Scan for the cell matching the given text and deliver its [x, y] coordinate at center. 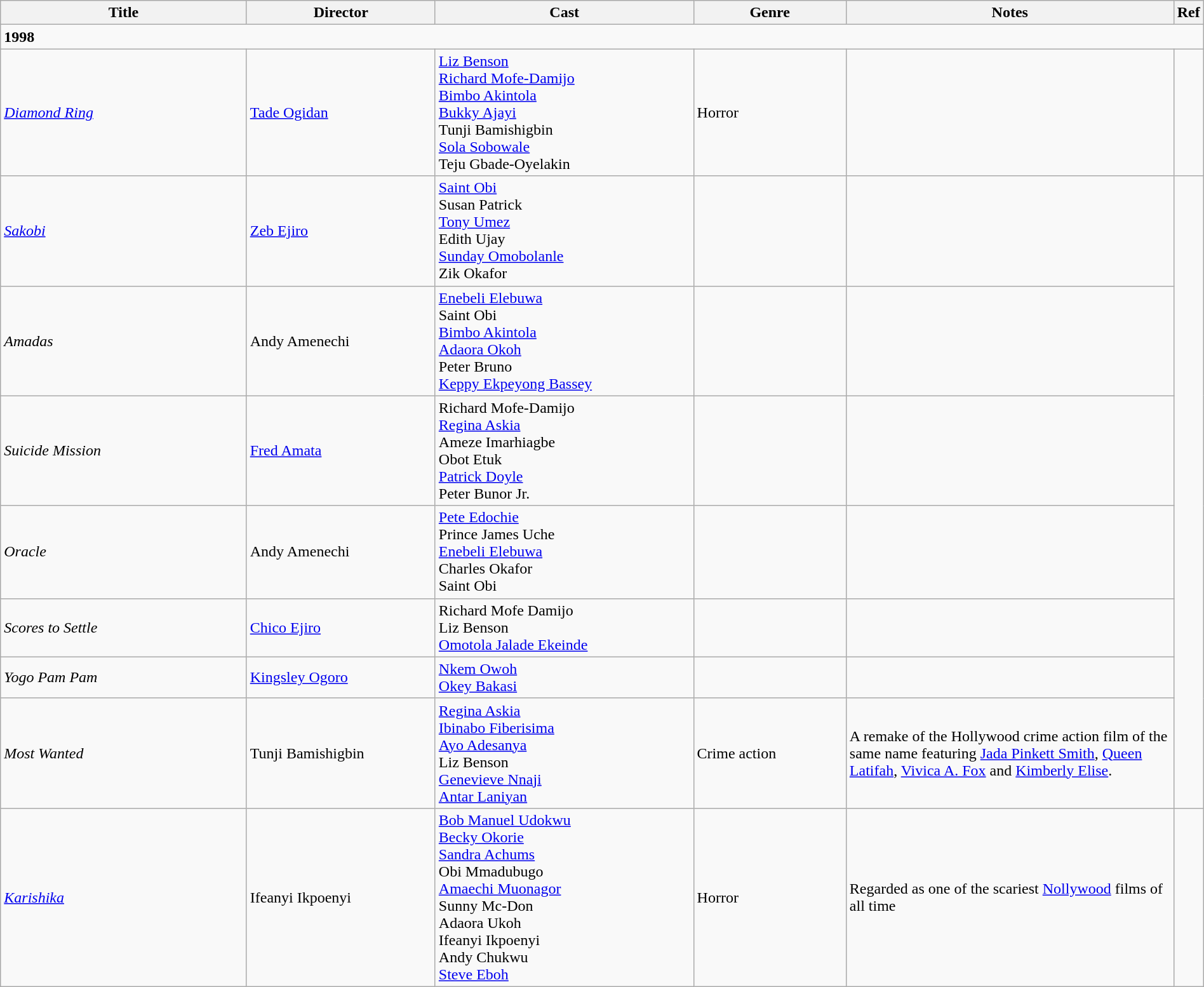
Regina AskiaIbinabo FiberisimaAyo AdesanyaLiz BensonGenevieve NnajiAntar Laniyan [564, 753]
Pete EdochiePrince James UcheEnebeli ElebuwaCharles OkaforSaint Obi [564, 552]
Diamond Ring [123, 112]
Nkem OwohOkey Bakasi [564, 677]
Director [340, 13]
A remake of the Hollywood crime action film of the same name featuring Jada Pinkett Smith, Queen Latifah, Vivica A. Fox and Kimberly Elise. [1010, 753]
Regarded as one of the scariest Nollywood films of all time [1010, 897]
Tunji Bamishigbin [340, 753]
Richard Mofe-DamijoRegina AskiaAmeze ImarhiagbeObot EtukPatrick DoylePeter Bunor Jr. [564, 451]
Saint ObiSusan PatrickTony UmezEdith UjaySunday OmobolanleZik Okafor [564, 231]
Oracle [123, 552]
Most Wanted [123, 753]
Genre [770, 13]
Richard Mofe DamijoLiz BensonOmotola Jalade Ekeinde [564, 628]
Notes [1010, 13]
1998 [602, 37]
Liz BensonRichard Mofe-DamijoBimbo AkintolaBukky AjayiTunji BamishigbinSola SobowaleTeju Gbade-Oyelakin [564, 112]
Fred Amata [340, 451]
Karishika [123, 897]
Ifeanyi Ikpoenyi [340, 897]
Bob Manuel UdokwuBecky OkorieSandra AchumsObi MmadubugoAmaechi MuonagorSunny Mc-DonAdaora UkohIfeanyi IkpoenyiAndy ChukwuSteve Eboh [564, 897]
Suicide Mission [123, 451]
Yogo Pam Pam [123, 677]
Title [123, 13]
Sakobi [123, 231]
Kingsley Ogoro [340, 677]
Cast [564, 13]
Chico Ejiro [340, 628]
Enebeli ElebuwaSaint ObiBimbo AkintolaAdaora OkohPeter BrunoKeppy Ekpeyong Bassey [564, 340]
Crime action [770, 753]
Ref [1189, 13]
Amadas [123, 340]
Zeb Ejiro [340, 231]
Scores to Settle [123, 628]
Tade Ogidan [340, 112]
